Find where the given text appears and provide that cell's center as [X, Y] coordinate. 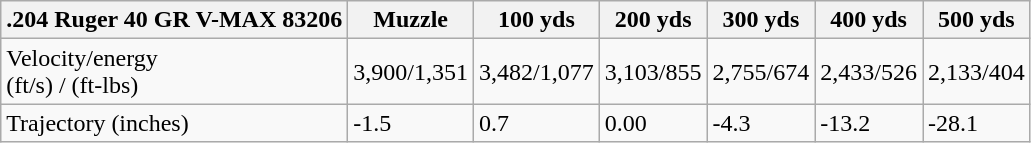
2,433/526 [869, 72]
2,133/404 [976, 72]
Velocity/energy (ft/s) / (ft-lbs) [174, 72]
-4.3 [761, 123]
500 yds [976, 20]
400 yds [869, 20]
Muzzle [411, 20]
0.7 [537, 123]
3,900/1,351 [411, 72]
3,103/855 [653, 72]
-28.1 [976, 123]
100 yds [537, 20]
-1.5 [411, 123]
0.00 [653, 123]
Trajectory (inches) [174, 123]
.204 Ruger 40 GR V-MAX 83206 [174, 20]
300 yds [761, 20]
3,482/1,077 [537, 72]
200 yds [653, 20]
-13.2 [869, 123]
2,755/674 [761, 72]
